Pinpoint the cell where the given text exists, returning its (x, y) midpoint coordinate. 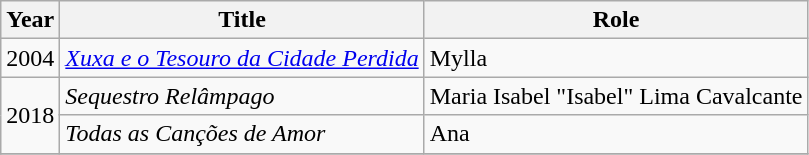
Ana (616, 134)
Year (30, 20)
Maria Isabel "Isabel" Lima Cavalcante (616, 96)
Mylla (616, 58)
2018 (30, 115)
Title (242, 20)
Xuxa e o Tesouro da Cidade Perdida (242, 58)
2004 (30, 58)
Role (616, 20)
Sequestro Relâmpago (242, 96)
Todas as Canções de Amor (242, 134)
